Determine the (X, Y) coordinate at the center of the cell enclosing the given text.  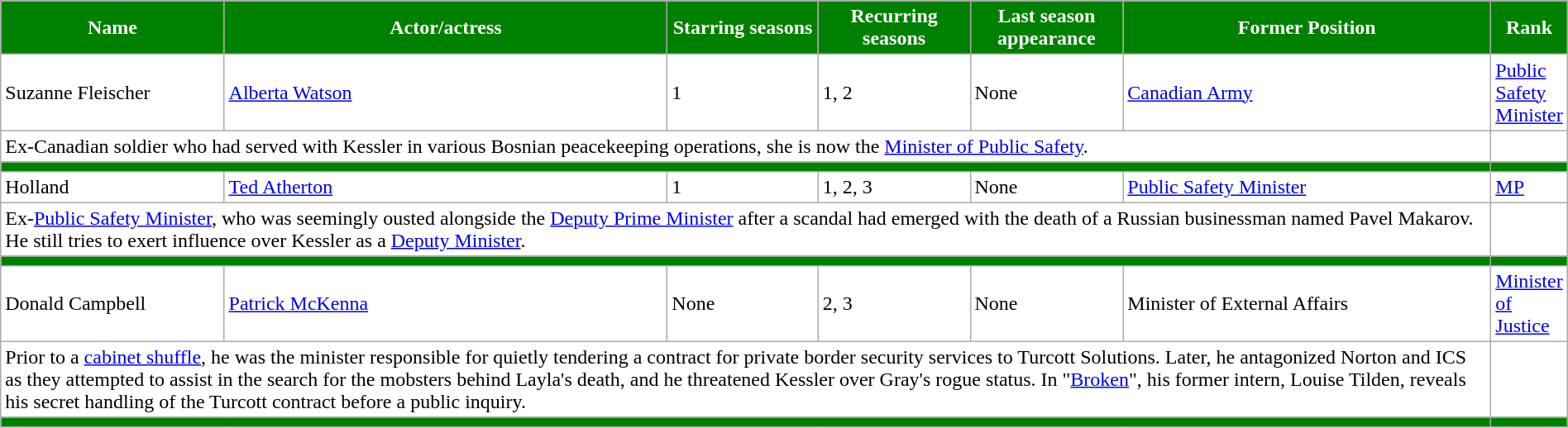
2, 3 (894, 303)
Starring seasons (743, 28)
Former Position (1307, 28)
Donald Campbell (112, 303)
Last season appearance (1047, 28)
Holland (112, 187)
Canadian Army (1307, 93)
Patrick McKenna (446, 303)
Rank (1529, 28)
Ted Atherton (446, 187)
Name (112, 28)
Minister of External Affairs (1307, 303)
Ex-Canadian soldier who had served with Kessler in various Bosnian peacekeeping operations, she is now the Minister of Public Safety. (746, 146)
MP (1529, 187)
Suzanne Fleischer (112, 93)
Actor/actress (446, 28)
1, 2 (894, 93)
Alberta Watson (446, 93)
Minister of Justice (1529, 303)
Recurring seasons (894, 28)
1, 2, 3 (894, 187)
